From the cell containing the given text, extract its center point as [x, y] coordinate. 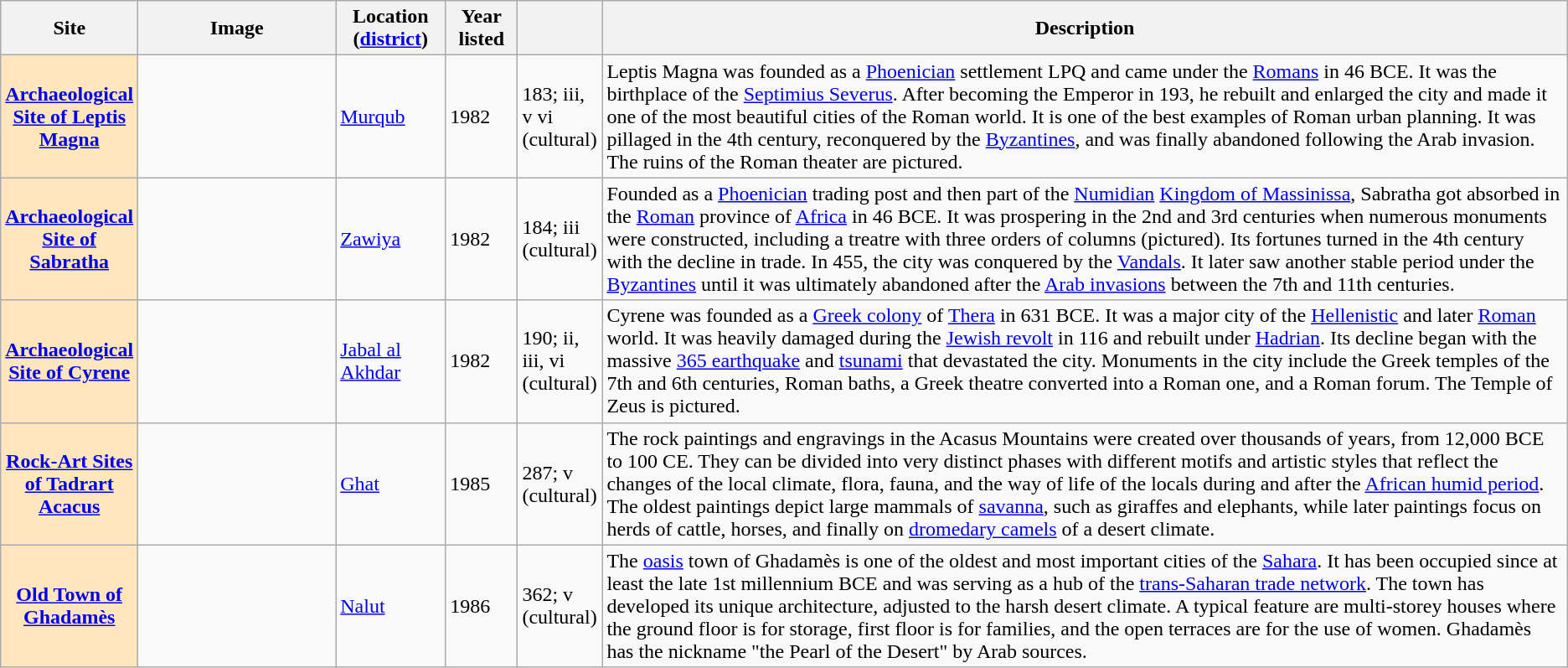
190; ii, iii, vi (cultural) [560, 361]
Description [1085, 28]
1985 [482, 484]
Image [237, 28]
Murqub [390, 117]
Jabal al Akhdar [390, 361]
287; v (cultural) [560, 484]
Archaeological Site of Cyrene [70, 361]
Old Town of Ghadamès [70, 606]
Zawiya [390, 239]
Year listed [482, 28]
183; iii, v vi (cultural) [560, 117]
Rock-Art Sites of Tadrart Acacus [70, 484]
Site [70, 28]
Nalut [390, 606]
Archaeological Site of Leptis Magna [70, 117]
184; iii (cultural) [560, 239]
Archaeological Site of Sabratha [70, 239]
Ghat [390, 484]
Location (district) [390, 28]
362; v (cultural) [560, 606]
1986 [482, 606]
